Search for the cell housing the specified text and yield its (x, y) center coordinate. 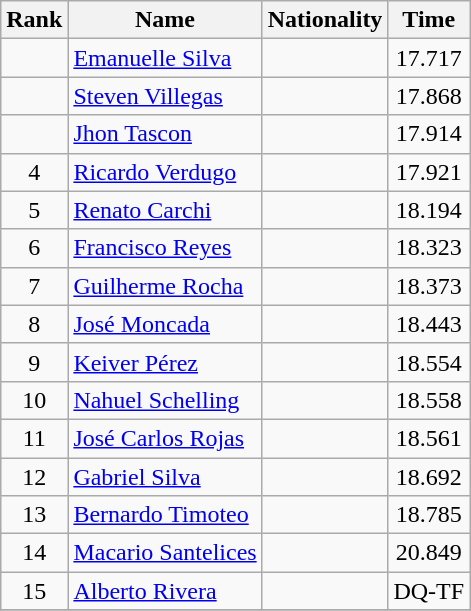
Ricardo Verdugo (165, 172)
4 (34, 172)
17.868 (429, 96)
5 (34, 210)
Alberto Rivera (165, 591)
15 (34, 591)
14 (34, 553)
Rank (34, 20)
Emanuelle Silva (165, 58)
12 (34, 477)
Gabriel Silva (165, 477)
José Moncada (165, 324)
9 (34, 362)
13 (34, 515)
Guilherme Rocha (165, 286)
Bernardo Timoteo (165, 515)
20.849 (429, 553)
17.717 (429, 58)
11 (34, 438)
18.323 (429, 248)
18.692 (429, 477)
18.194 (429, 210)
17.921 (429, 172)
DQ-TF (429, 591)
18.443 (429, 324)
Name (165, 20)
Nationality (325, 20)
Time (429, 20)
6 (34, 248)
18.554 (429, 362)
18.373 (429, 286)
18.561 (429, 438)
Renato Carchi (165, 210)
18.785 (429, 515)
8 (34, 324)
Macario Santelices (165, 553)
Francisco Reyes (165, 248)
Nahuel Schelling (165, 400)
Keiver Pérez (165, 362)
Jhon Tascon (165, 134)
7 (34, 286)
18.558 (429, 400)
Steven Villegas (165, 96)
José Carlos Rojas (165, 438)
17.914 (429, 134)
10 (34, 400)
